Provide the [x, y] coordinate of the cell's center where the given text is located.  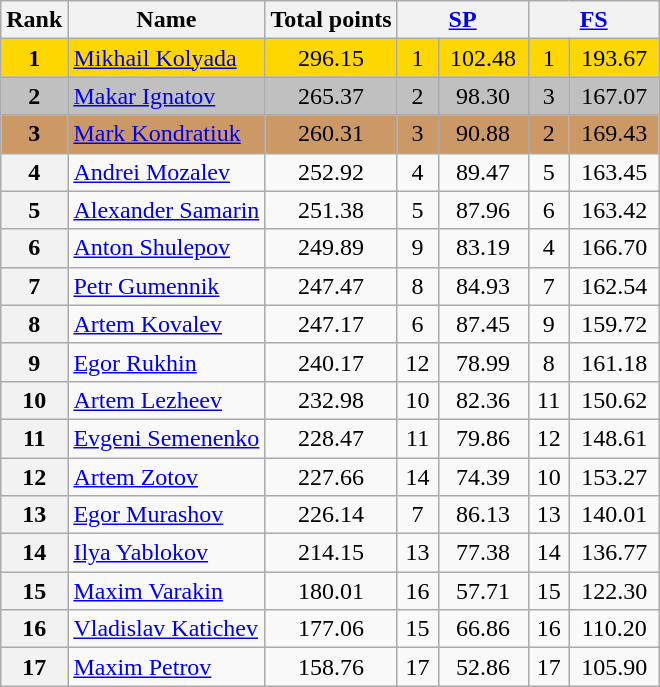
240.17 [331, 362]
Vladislav Katichev [166, 629]
Ilya Yablokov [166, 553]
77.38 [483, 553]
52.86 [483, 667]
136.77 [614, 553]
140.01 [614, 515]
FS [594, 20]
Artem Zotov [166, 477]
232.98 [331, 400]
90.88 [483, 134]
161.18 [614, 362]
Evgeni Semenenko [166, 438]
82.36 [483, 400]
Petr Gumennik [166, 286]
Name [166, 20]
249.89 [331, 248]
84.93 [483, 286]
226.14 [331, 515]
260.31 [331, 134]
153.27 [614, 477]
163.42 [614, 210]
159.72 [614, 324]
227.66 [331, 477]
162.54 [614, 286]
Total points [331, 20]
89.47 [483, 172]
105.90 [614, 667]
Andrei Mozalev [166, 172]
247.17 [331, 324]
169.43 [614, 134]
74.39 [483, 477]
296.15 [331, 58]
150.62 [614, 400]
177.06 [331, 629]
Egor Murashov [166, 515]
83.19 [483, 248]
163.45 [614, 172]
247.47 [331, 286]
Mark Kondratiuk [166, 134]
Rank [34, 20]
148.61 [614, 438]
Artem Lezheev [166, 400]
110.20 [614, 629]
79.86 [483, 438]
66.86 [483, 629]
86.13 [483, 515]
180.01 [331, 591]
Mikhail Kolyada [166, 58]
87.45 [483, 324]
102.48 [483, 58]
252.92 [331, 172]
87.96 [483, 210]
Egor Rukhin [166, 362]
214.15 [331, 553]
Anton Shulepov [166, 248]
Alexander Samarin [166, 210]
SP [462, 20]
166.70 [614, 248]
Makar Ignatov [166, 96]
57.71 [483, 591]
98.30 [483, 96]
265.37 [331, 96]
193.67 [614, 58]
158.76 [331, 667]
Maxim Varakin [166, 591]
122.30 [614, 591]
228.47 [331, 438]
Artem Kovalev [166, 324]
Maxim Petrov [166, 667]
167.07 [614, 96]
251.38 [331, 210]
78.99 [483, 362]
